Search for the cell housing the specified text and yield its (X, Y) center coordinate. 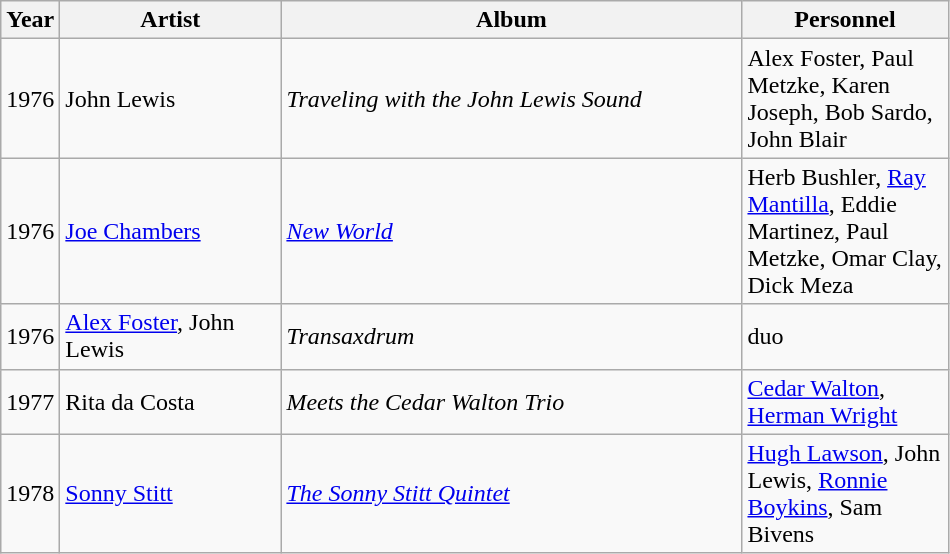
1978 (30, 494)
Joe Chambers (170, 231)
Alex Foster, Paul Metzke, Karen Joseph, Bob Sardo, John Blair (845, 98)
Personnel (845, 20)
Meets the Cedar Walton Trio (512, 402)
Artist (170, 20)
The Sonny Stitt Quintet (512, 494)
Hugh Lawson, John Lewis, Ronnie Boykins, Sam Bivens (845, 494)
New World (512, 231)
Album (512, 20)
1977 (30, 402)
John Lewis (170, 98)
Herb Bushler, Ray Mantilla, Eddie Martinez, Paul Metzke, Omar Clay, Dick Meza (845, 231)
Cedar Walton, Herman Wright (845, 402)
Alex Foster, John Lewis (170, 336)
Traveling with the John Lewis Sound (512, 98)
Rita da Costa (170, 402)
Transaxdrum (512, 336)
Year (30, 20)
duo (845, 336)
Sonny Stitt (170, 494)
